Return (x, y) of the center of cell containing provided text 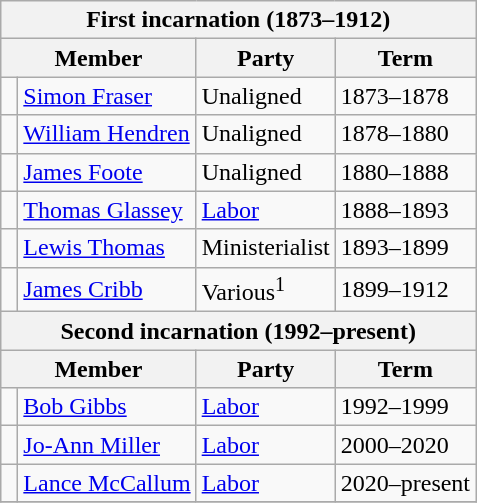
Second incarnation (1992–present) (238, 331)
Lewis Thomas (107, 248)
James Cribb (107, 290)
Various1 (266, 290)
Thomas Glassey (107, 210)
1888–1893 (405, 210)
Bob Gibbs (107, 407)
Lance McCallum (107, 483)
1893–1899 (405, 248)
1873–1878 (405, 96)
First incarnation (1873–1912) (238, 20)
2020–present (405, 483)
James Foote (107, 172)
William Hendren (107, 134)
1899–1912 (405, 290)
1880–1888 (405, 172)
Ministerialist (266, 248)
1878–1880 (405, 134)
Jo-Ann Miller (107, 445)
Simon Fraser (107, 96)
1992–1999 (405, 407)
2000–2020 (405, 445)
